Find where the given text appears and provide that cell's center as [X, Y] coordinate. 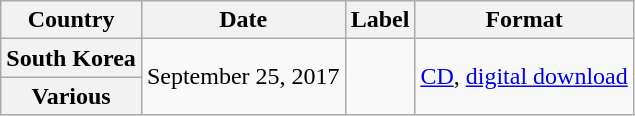
South Korea [72, 58]
Format [524, 20]
Label [380, 20]
Various [72, 96]
Country [72, 20]
September 25, 2017 [243, 77]
Date [243, 20]
CD, digital download [524, 77]
